Locate the cell with the specified text and output its (x, y) center coordinate. 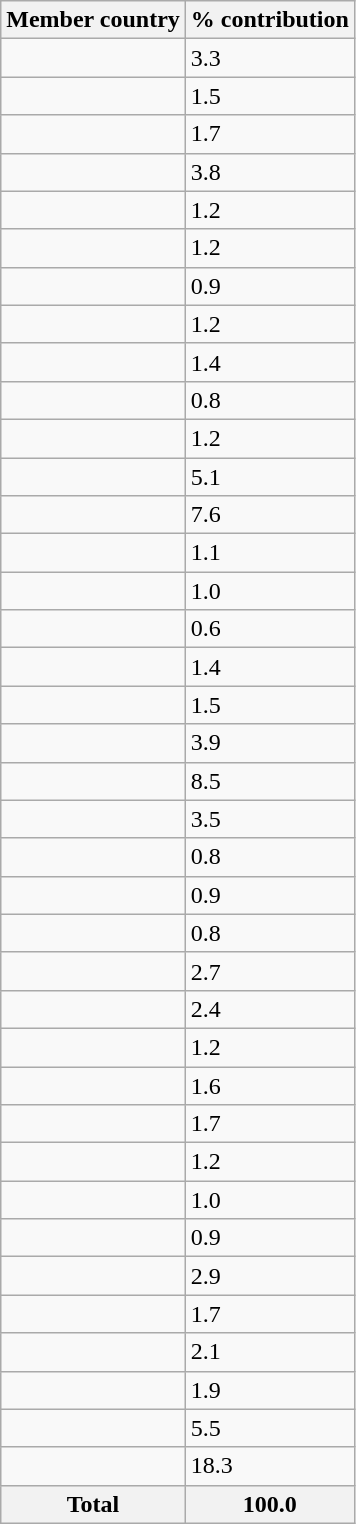
2.1 (270, 1352)
Member country (94, 20)
2.4 (270, 1009)
1.6 (270, 1085)
3.9 (270, 743)
2.9 (270, 1276)
1.9 (270, 1390)
7.6 (270, 515)
1.1 (270, 553)
3.5 (270, 819)
100.0 (270, 1504)
3.8 (270, 172)
3.3 (270, 58)
Total (94, 1504)
% contribution (270, 20)
2.7 (270, 971)
0.6 (270, 629)
5.1 (270, 477)
8.5 (270, 781)
18.3 (270, 1466)
5.5 (270, 1428)
